Determine the [x, y] coordinate at the center of the cell enclosing the given text.  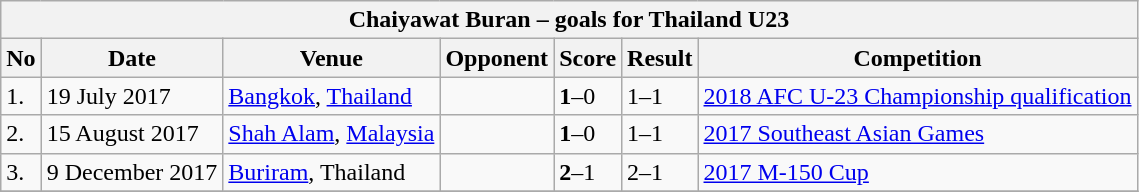
Date [132, 58]
Shah Alam, Malaysia [332, 134]
9 December 2017 [132, 172]
3. [21, 172]
Chaiyawat Buran – goals for Thailand U23 [569, 20]
Buriram, Thailand [332, 172]
2018 AFC U-23 Championship qualification [918, 96]
1. [21, 96]
19 July 2017 [132, 96]
Venue [332, 58]
No [21, 58]
2017 Southeast Asian Games [918, 134]
Result [660, 58]
Bangkok, Thailand [332, 96]
15 August 2017 [132, 134]
2017 M-150 Cup [918, 172]
2. [21, 134]
Score [588, 58]
Opponent [497, 58]
Competition [918, 58]
